Identify which cell holds the provided text, then report its (X, Y) central coordinate. 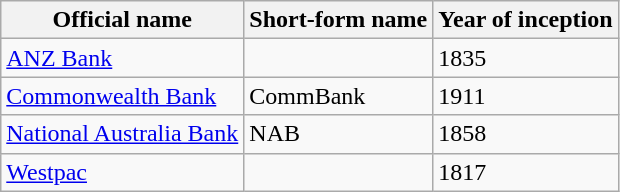
Westpac (122, 172)
1911 (526, 96)
Commonwealth Bank (122, 96)
NAB (338, 134)
1817 (526, 172)
Official name (122, 20)
CommBank (338, 96)
Short-form name (338, 20)
1835 (526, 58)
National Australia Bank (122, 134)
ANZ Bank (122, 58)
1858 (526, 134)
Year of inception (526, 20)
